Locate the cell with the specified text and output its (x, y) center coordinate. 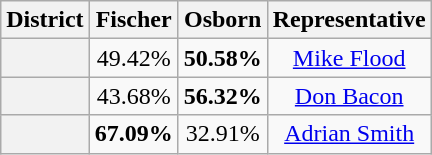
43.68% (134, 96)
District (45, 20)
Representative (349, 20)
56.32% (222, 96)
Fischer (134, 20)
49.42% (134, 58)
Mike Flood (349, 58)
67.09% (134, 134)
Don Bacon (349, 96)
50.58% (222, 58)
Adrian Smith (349, 134)
32.91% (222, 134)
Osborn (222, 20)
